For the text-containing cell, return its midpoint in [x, y] coordinate format. 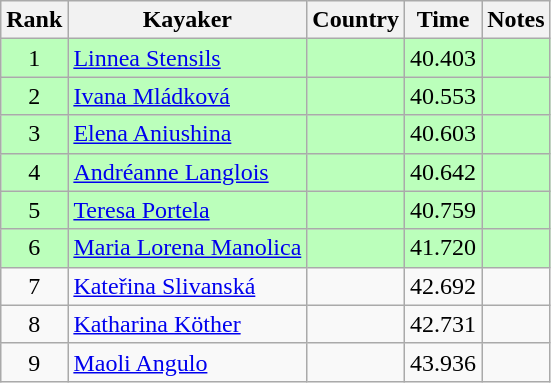
Linnea Stensils [188, 58]
40.759 [444, 210]
4 [34, 172]
1 [34, 58]
Kateřina Slivanská [188, 286]
3 [34, 134]
43.936 [444, 362]
6 [34, 248]
9 [34, 362]
Rank [34, 20]
Katharina Köther [188, 324]
42.731 [444, 324]
40.403 [444, 58]
Andréanne Langlois [188, 172]
Time [444, 20]
2 [34, 96]
41.720 [444, 248]
8 [34, 324]
Maria Lorena Manolica [188, 248]
Teresa Portela [188, 210]
Notes [516, 20]
Ivana Mládková [188, 96]
Kayaker [188, 20]
42.692 [444, 286]
40.603 [444, 134]
Maoli Angulo [188, 362]
40.642 [444, 172]
7 [34, 286]
5 [34, 210]
40.553 [444, 96]
Country [356, 20]
Elena Aniushina [188, 134]
